Detect which cell encompasses the target text, then output its (x, y) center coordinate. 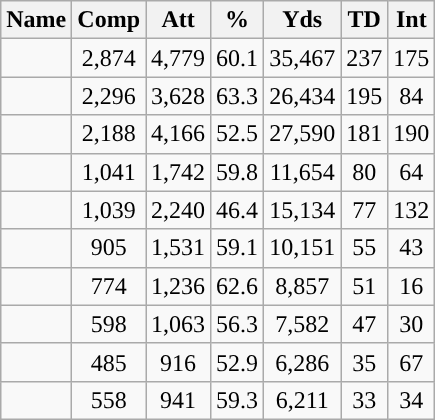
485 (109, 362)
80 (364, 172)
4,166 (178, 134)
10,151 (302, 248)
46.4 (238, 210)
774 (109, 286)
26,434 (302, 96)
34 (412, 400)
% (238, 20)
2,188 (109, 134)
Comp (109, 20)
1,742 (178, 172)
84 (412, 96)
905 (109, 248)
1,039 (109, 210)
Int (412, 20)
2,240 (178, 210)
1,063 (178, 324)
35,467 (302, 58)
558 (109, 400)
64 (412, 172)
6,211 (302, 400)
598 (109, 324)
4,779 (178, 58)
33 (364, 400)
181 (364, 134)
941 (178, 400)
27,590 (302, 134)
67 (412, 362)
47 (364, 324)
2,874 (109, 58)
60.1 (238, 58)
77 (364, 210)
8,857 (302, 286)
15,134 (302, 210)
132 (412, 210)
1,531 (178, 248)
51 (364, 286)
59.1 (238, 248)
2,296 (109, 96)
63.3 (238, 96)
Name (36, 20)
6,286 (302, 362)
35 (364, 362)
175 (412, 58)
55 (364, 248)
59.3 (238, 400)
1,041 (109, 172)
11,654 (302, 172)
16 (412, 286)
52.9 (238, 362)
237 (364, 58)
30 (412, 324)
195 (364, 96)
Att (178, 20)
62.6 (238, 286)
190 (412, 134)
52.5 (238, 134)
7,582 (302, 324)
Yds (302, 20)
43 (412, 248)
59.8 (238, 172)
916 (178, 362)
TD (364, 20)
56.3 (238, 324)
1,236 (178, 286)
3,628 (178, 96)
